Return [x, y] of the center of cell containing provided text 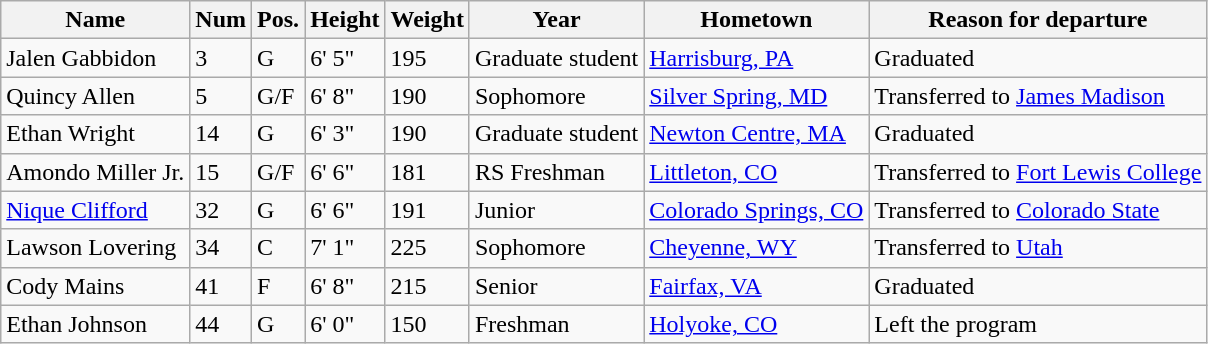
Holyoke, CO [756, 324]
Ethan Johnson [96, 324]
Cody Mains [96, 286]
Harrisburg, PA [756, 58]
Weight [427, 20]
Nique Clifford [96, 210]
44 [221, 324]
Junior [556, 210]
Year [556, 20]
34 [221, 248]
5 [221, 96]
41 [221, 286]
Name [96, 20]
Cheyenne, WY [756, 248]
6' 0" [345, 324]
RS Freshman [556, 172]
Colorado Springs, CO [756, 210]
F [278, 286]
7' 1" [345, 248]
Quincy Allen [96, 96]
Littleton, CO [756, 172]
14 [221, 134]
Fairfax, VA [756, 286]
195 [427, 58]
Transferred to James Madison [1038, 96]
225 [427, 248]
Pos. [278, 20]
Reason for departure [1038, 20]
191 [427, 210]
181 [427, 172]
Freshman [556, 324]
Amondo Miller Jr. [96, 172]
Hometown [756, 20]
Left the program [1038, 324]
Height [345, 20]
Newton Centre, MA [756, 134]
C [278, 248]
15 [221, 172]
Senior [556, 286]
Lawson Lovering [96, 248]
32 [221, 210]
Transferred to Colorado State [1038, 210]
6' 5" [345, 58]
215 [427, 286]
Transferred to Utah [1038, 248]
Jalen Gabbidon [96, 58]
150 [427, 324]
Silver Spring, MD [756, 96]
3 [221, 58]
6' 3" [345, 134]
Num [221, 20]
Transferred to Fort Lewis College [1038, 172]
Ethan Wright [96, 134]
